Return [x, y] of the center of cell containing provided text 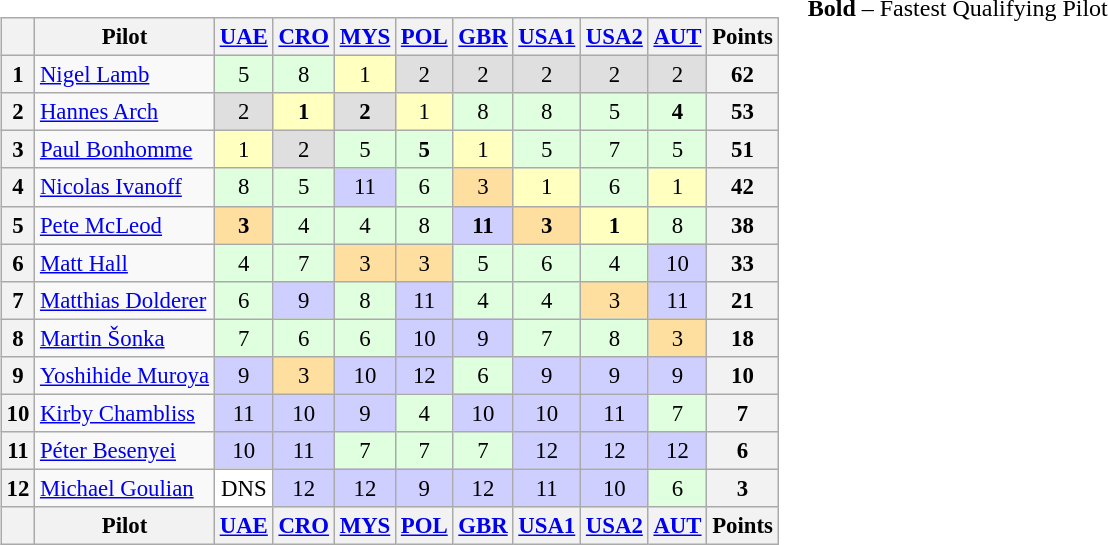
Hannes Arch [125, 112]
53 [742, 112]
Martin Šonka [125, 338]
DNS [244, 488]
Nigel Lamb [125, 75]
Kirby Chambliss [125, 413]
51 [742, 150]
Nicolas Ivanoff [125, 187]
Michael Goulian [125, 488]
38 [742, 225]
Pete McLeod [125, 225]
Matthias Dolderer [125, 300]
33 [742, 263]
18 [742, 338]
62 [742, 75]
21 [742, 300]
Péter Besenyei [125, 451]
Yoshihide Muroya [125, 375]
42 [742, 187]
Paul Bonhomme [125, 150]
Matt Hall [125, 263]
